Capture the cell that displays the provided text and extract its [x, y] central coordinate. 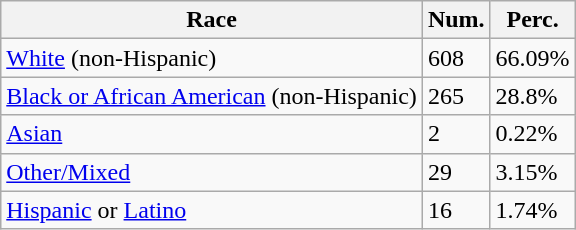
Race [212, 20]
Perc. [532, 20]
Hispanic or Latino [212, 210]
66.09% [532, 58]
265 [456, 96]
16 [456, 210]
3.15% [532, 172]
608 [456, 58]
Black or African American (non-Hispanic) [212, 96]
0.22% [532, 134]
Num. [456, 20]
Asian [212, 134]
2 [456, 134]
1.74% [532, 210]
Other/Mixed [212, 172]
29 [456, 172]
28.8% [532, 96]
White (non-Hispanic) [212, 58]
